Extract the (X, Y) coordinate from the center of the cell holding the provided text.  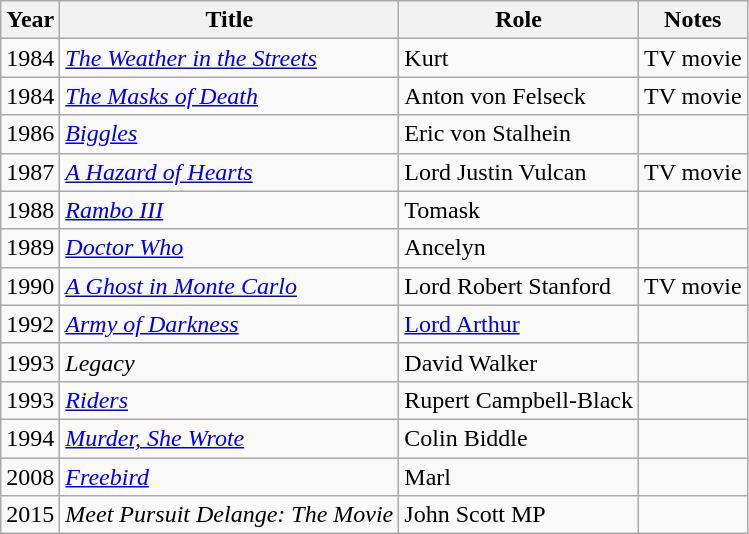
The Weather in the Streets (230, 58)
1994 (30, 438)
1987 (30, 172)
Colin Biddle (519, 438)
Lord Robert Stanford (519, 286)
1990 (30, 286)
A Ghost in Monte Carlo (230, 286)
2008 (30, 477)
Anton von Felseck (519, 96)
Lord Justin Vulcan (519, 172)
Doctor Who (230, 248)
Role (519, 20)
Kurt (519, 58)
Legacy (230, 362)
Notes (692, 20)
Rupert Campbell-Black (519, 400)
1986 (30, 134)
1992 (30, 324)
A Hazard of Hearts (230, 172)
Riders (230, 400)
Title (230, 20)
Rambo III (230, 210)
2015 (30, 515)
Lord Arthur (519, 324)
Army of Darkness (230, 324)
John Scott MP (519, 515)
Meet Pursuit Delange: The Movie (230, 515)
Biggles (230, 134)
1989 (30, 248)
1988 (30, 210)
The Masks of Death (230, 96)
David Walker (519, 362)
Eric von Stalhein (519, 134)
Marl (519, 477)
Tomask (519, 210)
Ancelyn (519, 248)
Year (30, 20)
Murder, She Wrote (230, 438)
Freebird (230, 477)
